Search for the cell housing the specified text and yield its [x, y] center coordinate. 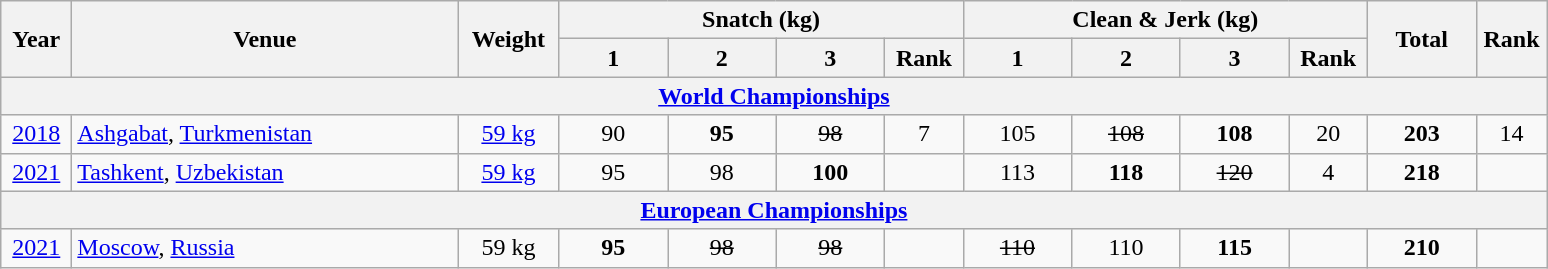
Year [36, 39]
Tashkent, Uzbekistan [265, 172]
Ashgabat, Turkmenistan [265, 134]
210 [1422, 248]
7 [924, 134]
120 [1234, 172]
115 [1234, 248]
Snatch (kg) [761, 20]
4 [1328, 172]
Moscow, Russia [265, 248]
Total [1422, 39]
Clean & Jerk (kg) [1165, 20]
European Championships [774, 210]
105 [1018, 134]
118 [1126, 172]
100 [830, 172]
Venue [265, 39]
Weight [508, 39]
20 [1328, 134]
14 [1512, 134]
90 [614, 134]
World Championships [774, 96]
203 [1422, 134]
218 [1422, 172]
113 [1018, 172]
2018 [36, 134]
